Locate the cell with the specified text and output its (X, Y) center coordinate. 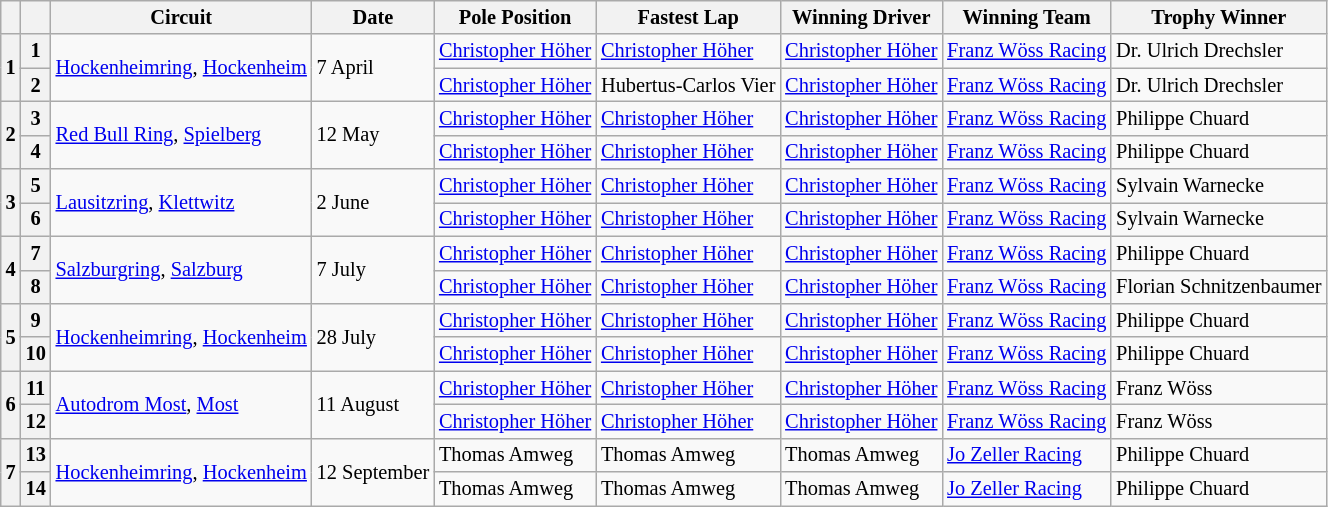
Red Bull Ring, Spielberg (182, 134)
10 (36, 354)
28 July (373, 336)
Winning Team (1026, 17)
12 (36, 421)
11 August (373, 404)
Winning Driver (861, 17)
8 (36, 287)
Trophy Winner (1218, 17)
Hubertus-Carlos Vier (688, 85)
Circuit (182, 17)
2 June (373, 202)
Pole Position (515, 17)
12 September (373, 472)
7 April (373, 68)
14 (36, 489)
Florian Schnitzenbaumer (1218, 287)
Autodrom Most, Most (182, 404)
7 July (373, 270)
Lausitzring, Klettwitz (182, 202)
11 (36, 388)
Date (373, 17)
13 (36, 455)
12 May (373, 134)
9 (36, 320)
Salzburgring, Salzburg (182, 270)
Fastest Lap (688, 17)
